Return the (X, Y) coordinate for the center point of the cell that contains the specified text.  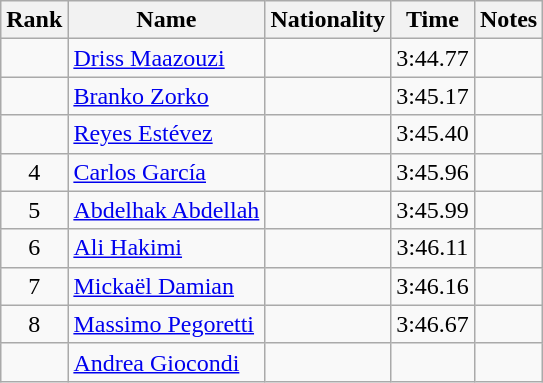
Nationality (328, 20)
Ali Hakimi (166, 248)
Mickaël Damian (166, 286)
3:46.16 (433, 286)
Notes (508, 20)
Reyes Estévez (166, 134)
Name (166, 20)
3:45.96 (433, 172)
3:45.40 (433, 134)
5 (34, 210)
3:45.17 (433, 96)
Driss Maazouzi (166, 58)
3:46.67 (433, 324)
Time (433, 20)
3:45.99 (433, 210)
Carlos García (166, 172)
Massimo Pegoretti (166, 324)
8 (34, 324)
4 (34, 172)
Andrea Giocondi (166, 362)
6 (34, 248)
3:46.11 (433, 248)
Abdelhak Abdellah (166, 210)
7 (34, 286)
3:44.77 (433, 58)
Branko Zorko (166, 96)
Rank (34, 20)
